Find where the given text appears and provide that cell's center as [x, y] coordinate. 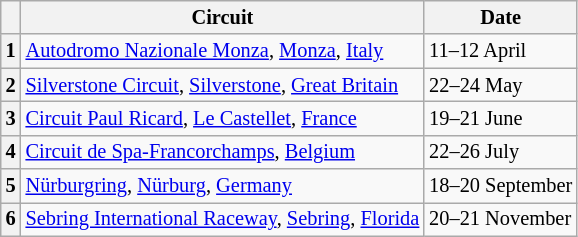
Circuit de Spa-Francorchamps, Belgium [223, 152]
19–21 June [500, 118]
Nürburgring, Nürburg, Germany [223, 186]
6 [11, 219]
Circuit Paul Ricard, Le Castellet, France [223, 118]
22–24 May [500, 85]
Circuit [223, 17]
3 [11, 118]
Silverstone Circuit, Silverstone, Great Britain [223, 85]
Date [500, 17]
22–26 July [500, 152]
18–20 September [500, 186]
4 [11, 152]
5 [11, 186]
Autodromo Nazionale Monza, Monza, Italy [223, 51]
2 [11, 85]
11–12 April [500, 51]
1 [11, 51]
Sebring International Raceway, Sebring, Florida [223, 219]
20–21 November [500, 219]
